For the text-containing cell, return its midpoint in [x, y] coordinate format. 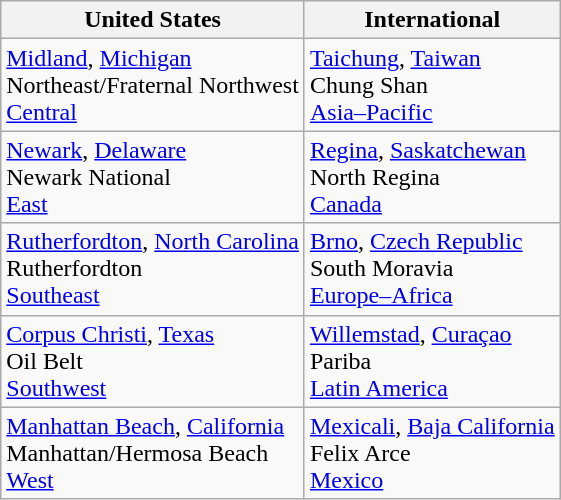
Taichung, Taiwan Chung Shan Asia–Pacific [432, 85]
Manhattan Beach, California Manhattan/Hermosa Beach West [153, 453]
Willemstad, Curaçao Pariba Latin America [432, 361]
United States [153, 20]
International [432, 20]
Regina, Saskatchewan North Regina Canada [432, 177]
Corpus Christi, Texas Oil Belt Southwest [153, 361]
Brno, Czech Republic South Moravia Europe–Africa [432, 269]
Mexicali, Baja California Felix Arce Mexico [432, 453]
Midland, Michigan Northeast/Fraternal Northwest Central [153, 85]
Newark, Delaware Newark National East [153, 177]
Rutherfordton, North Carolina Rutherfordton Southeast [153, 269]
